From the cell containing the given text, extract its center point as (X, Y) coordinate. 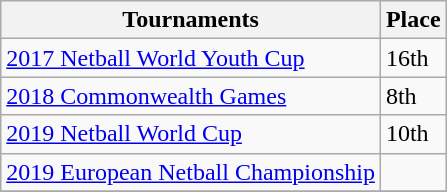
2018 Commonwealth Games (191, 96)
16th (413, 58)
Tournaments (191, 20)
2019 European Netball Championship (191, 172)
8th (413, 96)
2019 Netball World Cup (191, 134)
Place (413, 20)
2017 Netball World Youth Cup (191, 58)
10th (413, 134)
